Pinpoint the cell where the given text exists, returning its (x, y) midpoint coordinate. 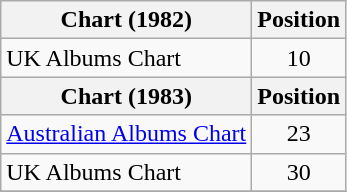
Chart (1982) (126, 20)
30 (299, 172)
Chart (1983) (126, 96)
Australian Albums Chart (126, 134)
10 (299, 58)
23 (299, 134)
